Return (X, Y) of the center of cell containing provided text 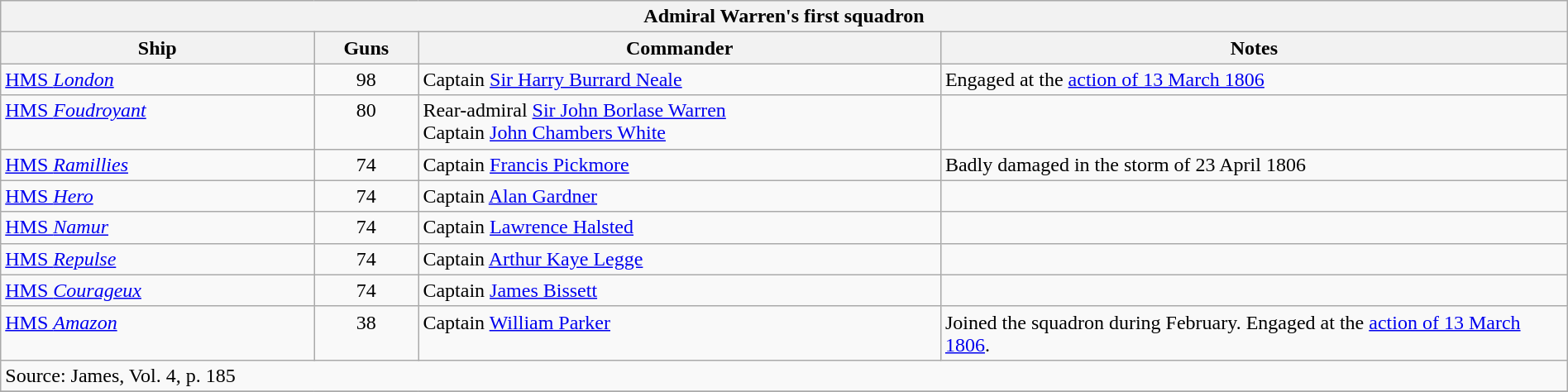
98 (366, 79)
Captain Lawrence Halsted (680, 227)
Captain Sir Harry Burrard Neale (680, 79)
Guns (366, 48)
Ship (157, 48)
Admiral Warren's first squadron (784, 17)
HMS Repulse (157, 259)
HMS Namur (157, 227)
Engaged at the action of 13 March 1806 (1254, 79)
Source: James, Vol. 4, p. 185 (784, 375)
38 (366, 332)
Captain Arthur Kaye Legge (680, 259)
Notes (1254, 48)
Joined the squadron during February. Engaged at the action of 13 March 1806. (1254, 332)
Rear-admiral Sir John Borlase Warren Captain John Chambers White (680, 122)
HMS Amazon (157, 332)
HMS Courageux (157, 290)
Badly damaged in the storm of 23 April 1806 (1254, 165)
80 (366, 122)
HMS London (157, 79)
Captain James Bissett (680, 290)
HMS Foudroyant (157, 122)
HMS Ramillies (157, 165)
Captain Francis Pickmore (680, 165)
HMS Hero (157, 196)
Captain Alan Gardner (680, 196)
Captain William Parker (680, 332)
Commander (680, 48)
